Extract the [x, y] coordinate from the center of the cell holding the provided text.  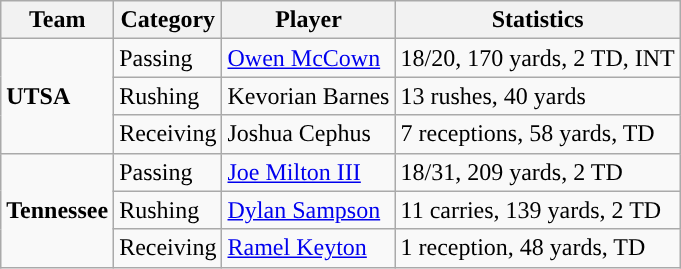
13 rushes, 40 yards [538, 96]
1 reception, 48 yards, TD [538, 248]
Player [308, 20]
Dylan Sampson [308, 210]
Joshua Cephus [308, 134]
Kevorian Barnes [308, 96]
Joe Milton III [308, 172]
Ramel Keyton [308, 248]
18/20, 170 yards, 2 TD, INT [538, 58]
11 carries, 139 yards, 2 TD [538, 210]
Statistics [538, 20]
UTSA [58, 96]
Tennessee [58, 210]
7 receptions, 58 yards, TD [538, 134]
Team [58, 20]
Category [168, 20]
Owen McCown [308, 58]
18/31, 209 yards, 2 TD [538, 172]
